Determine the (x, y) coordinate at the center of the cell enclosing the given text.  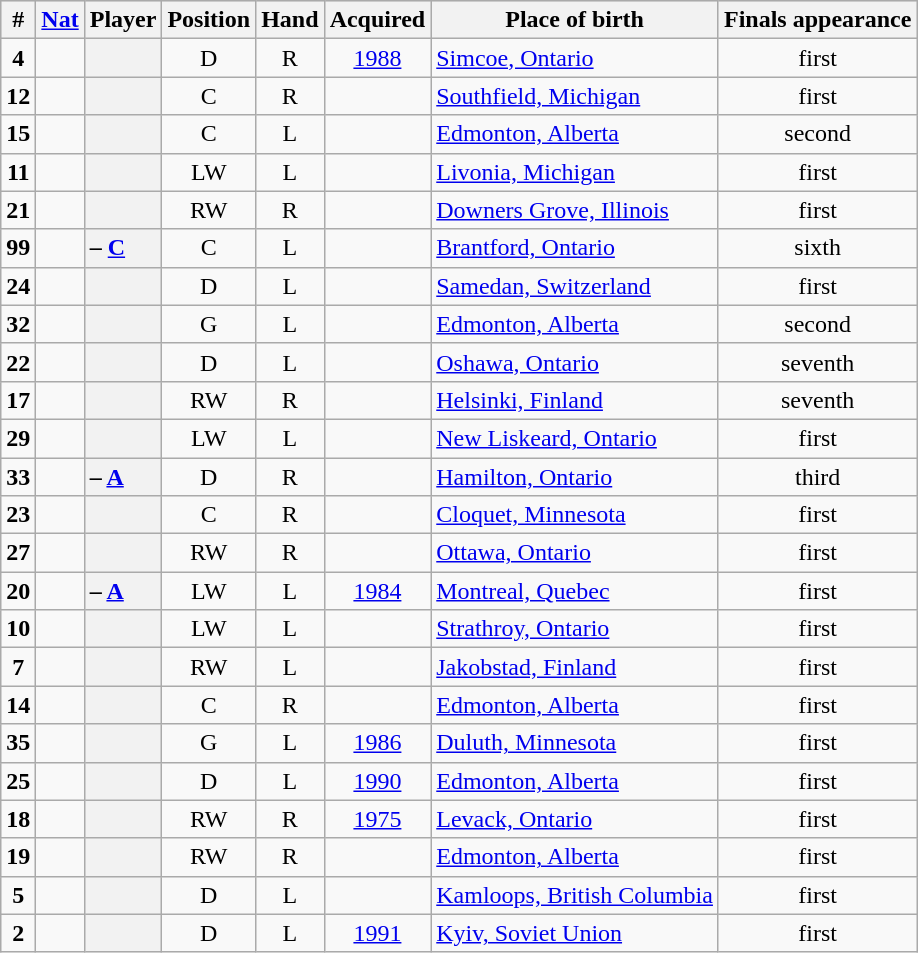
15 (18, 134)
Position (209, 20)
25 (18, 781)
New Liskeard, Ontario (575, 438)
Acquired (378, 20)
Hand (290, 20)
third (817, 477)
35 (18, 743)
# (18, 20)
– C (123, 248)
27 (18, 553)
Oshawa, Ontario (575, 362)
Montreal, Quebec (575, 591)
Simcoe, Ontario (575, 58)
sixth (817, 248)
18 (18, 819)
Levack, Ontario (575, 819)
Hamilton, Ontario (575, 477)
Place of birth (575, 20)
Helsinki, Finland (575, 400)
22 (18, 362)
32 (18, 324)
Brantford, Ontario (575, 248)
1991 (378, 933)
Kamloops, British Columbia (575, 895)
10 (18, 629)
1975 (378, 819)
1984 (378, 591)
20 (18, 591)
23 (18, 515)
24 (18, 286)
14 (18, 705)
Samedan, Switzerland (575, 286)
Nat (60, 20)
12 (18, 96)
7 (18, 667)
Duluth, Minnesota (575, 743)
5 (18, 895)
Livonia, Michigan (575, 172)
29 (18, 438)
Southfield, Michigan (575, 96)
Downers Grove, Illinois (575, 210)
19 (18, 857)
Strathroy, Ontario (575, 629)
1988 (378, 58)
2 (18, 933)
11 (18, 172)
33 (18, 477)
17 (18, 400)
1990 (378, 781)
Kyiv, Soviet Union (575, 933)
4 (18, 58)
Ottawa, Ontario (575, 553)
Player (123, 20)
99 (18, 248)
Cloquet, Minnesota (575, 515)
Jakobstad, Finland (575, 667)
1986 (378, 743)
Finals appearance (817, 20)
21 (18, 210)
